Capture the cell that displays the provided text and extract its [X, Y] central coordinate. 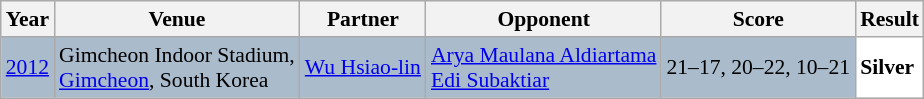
Partner [363, 19]
2012 [28, 68]
Wu Hsiao-lin [363, 68]
Venue [177, 19]
21–17, 20–22, 10–21 [758, 68]
Year [28, 19]
Arya Maulana Aldiartama Edi Subaktiar [544, 68]
Gimcheon Indoor Stadium,Gimcheon, South Korea [177, 68]
Score [758, 19]
Result [890, 19]
Silver [890, 68]
Opponent [544, 19]
